Determine the (x, y) coordinate at the center of the cell enclosing the given text.  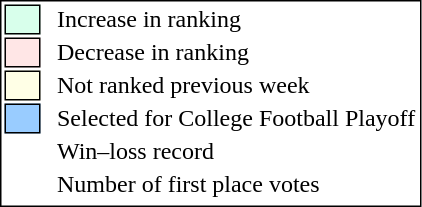
Decrease in ranking (236, 53)
Win–loss record (236, 151)
Number of first place votes (236, 185)
Increase in ranking (236, 19)
Selected for College Football Playoff (236, 119)
Not ranked previous week (236, 85)
